From the cell containing the given text, extract its center point as (x, y) coordinate. 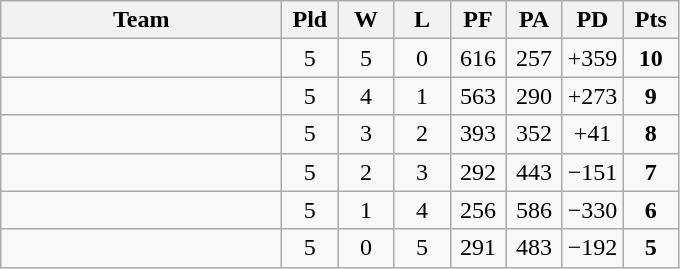
+273 (592, 96)
6 (651, 210)
−192 (592, 248)
PA (534, 20)
Pld (310, 20)
+359 (592, 58)
586 (534, 210)
290 (534, 96)
PF (478, 20)
L (422, 20)
393 (478, 134)
257 (534, 58)
Team (142, 20)
616 (478, 58)
−151 (592, 172)
+41 (592, 134)
443 (534, 172)
W (366, 20)
256 (478, 210)
563 (478, 96)
7 (651, 172)
PD (592, 20)
292 (478, 172)
291 (478, 248)
−330 (592, 210)
9 (651, 96)
483 (534, 248)
352 (534, 134)
8 (651, 134)
Pts (651, 20)
10 (651, 58)
